From the cell containing the given text, extract its center point as (x, y) coordinate. 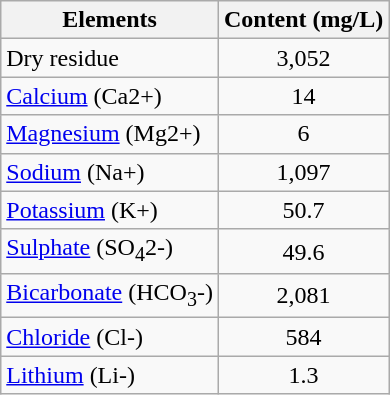
Magnesium (Mg2+) (110, 134)
584 (303, 337)
1,097 (303, 172)
49.6 (303, 251)
6 (303, 134)
Elements (110, 20)
Sodium (Na+) (110, 172)
14 (303, 96)
Bicarbonate (HCO3-) (110, 295)
Sulphate (SO42-) (110, 251)
Content (mg/L) (303, 20)
1.3 (303, 375)
50.7 (303, 210)
2,081 (303, 295)
3,052 (303, 58)
Potassium (K+) (110, 210)
Calcium (Ca2+) (110, 96)
Chloride (Cl-) (110, 337)
Lithium (Li-) (110, 375)
Dry residue (110, 58)
